Find where the given text appears and provide that cell's center as (x, y) coordinate. 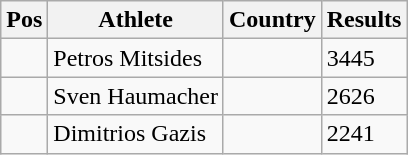
Pos (24, 20)
2626 (364, 96)
2241 (364, 134)
Country (272, 20)
3445 (364, 58)
Athlete (136, 20)
Results (364, 20)
Sven Haumacher (136, 96)
Dimitrios Gazis (136, 134)
Petros Mitsides (136, 58)
